For the text-containing cell, return its midpoint in [X, Y] coordinate format. 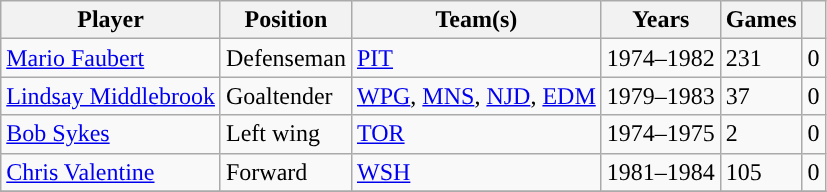
PIT [476, 58]
Position [286, 20]
Lindsay Middlebrook [111, 96]
231 [761, 58]
37 [761, 96]
Years [660, 20]
Games [761, 20]
Mario Faubert [111, 58]
Team(s) [476, 20]
1974–1975 [660, 134]
Goaltender [286, 96]
1981–1984 [660, 172]
Player [111, 20]
Bob Sykes [111, 134]
WPG, MNS, NJD, EDM [476, 96]
Left wing [286, 134]
1979–1983 [660, 96]
Chris Valentine [111, 172]
Forward [286, 172]
TOR [476, 134]
2 [761, 134]
WSH [476, 172]
Defenseman [286, 58]
105 [761, 172]
1974–1982 [660, 58]
